Provide the [x, y] coordinate of the cell's center where the given text is located.  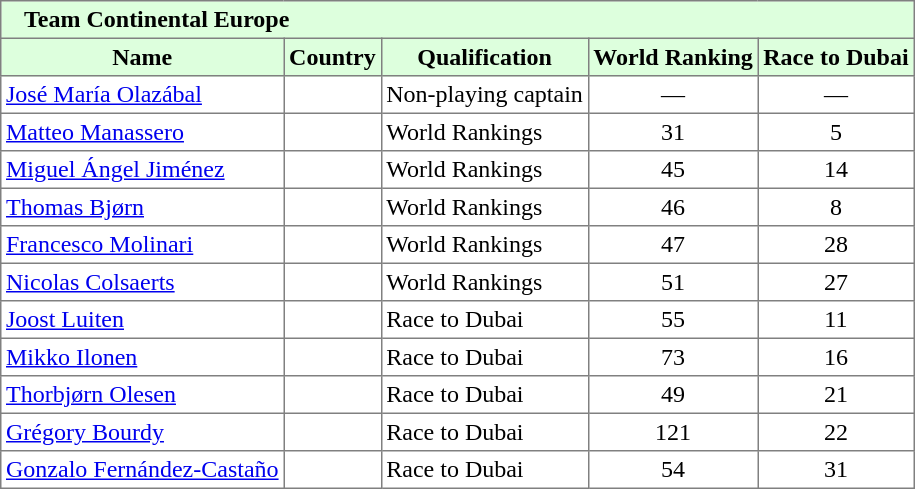
José María Olazábal [142, 95]
73 [673, 357]
22 [836, 432]
14 [836, 170]
51 [673, 282]
Qualification [484, 57]
8 [836, 207]
Non-playing captain [484, 95]
Team Continental Europe [458, 20]
49 [673, 395]
46 [673, 207]
Matteo Manassero [142, 132]
45 [673, 170]
World Ranking [673, 57]
Country [332, 57]
Name [142, 57]
55 [673, 320]
Mikko Ilonen [142, 357]
121 [673, 432]
5 [836, 132]
Gonzalo Fernández-Castaño [142, 470]
28 [836, 245]
47 [673, 245]
Francesco Molinari [142, 245]
16 [836, 357]
Thomas Bjørn [142, 207]
21 [836, 395]
11 [836, 320]
Miguel Ángel Jiménez [142, 170]
54 [673, 470]
27 [836, 282]
Thorbjørn Olesen [142, 395]
Grégory Bourdy [142, 432]
Nicolas Colsaerts [142, 282]
Joost Luiten [142, 320]
